Scan for the cell matching the given text and deliver its [x, y] coordinate at center. 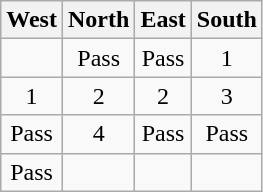
East [163, 20]
4 [98, 134]
West [32, 20]
3 [226, 96]
North [98, 20]
South [226, 20]
